Return (X, Y) of the center of cell containing provided text 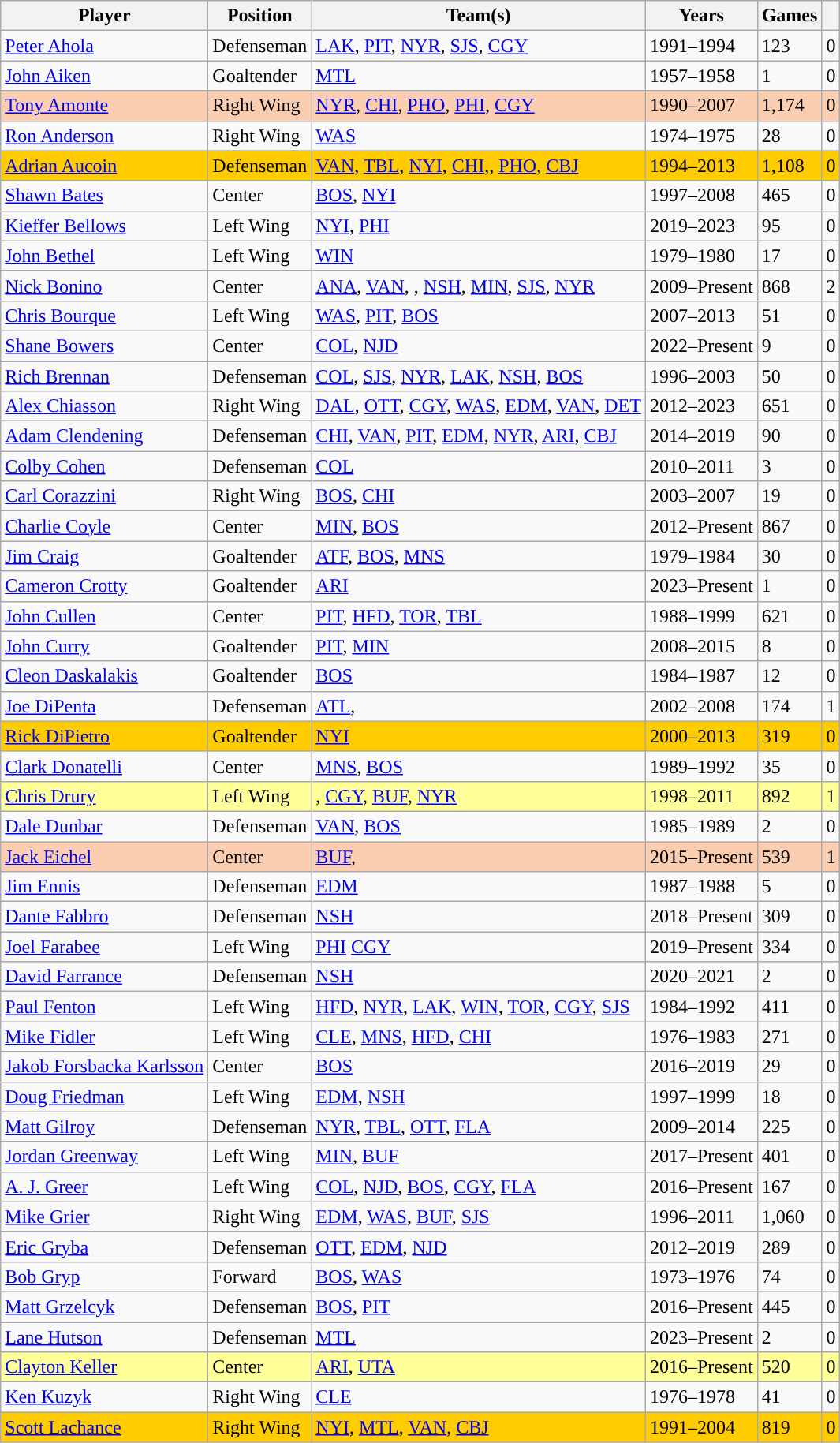
167 (790, 1187)
411 (790, 1007)
1,108 (790, 166)
Joe DiPenta (104, 706)
NYI, MTL, VAN, CBJ (479, 1427)
Matt Grzelcyk (104, 1307)
1989–1992 (701, 766)
VAN, BOS (479, 826)
BOS, WAS (479, 1277)
Carl Corazzini (104, 496)
2012–Present (701, 526)
MNS, BOS (479, 766)
2022–Present (701, 346)
NYI (479, 736)
123 (790, 46)
DAL, OTT, CGY, WAS, EDM, VAN, DET (479, 406)
539 (790, 856)
289 (790, 1247)
334 (790, 947)
COL, SJS, NYR, LAK, NSH, BOS (479, 376)
19 (790, 496)
BOS, NYI (479, 196)
COL (479, 466)
Adrian Aucoin (104, 166)
Mike Fidler (104, 1037)
Games (790, 16)
MIN, BUF (479, 1157)
BOS, PIT (479, 1307)
Cameron Crotty (104, 586)
WAS, PIT, BOS (479, 316)
2009–Present (701, 286)
Nick Bonino (104, 286)
8 (790, 646)
2019–Present (701, 947)
CLE, MNS, HFD, CHI (479, 1037)
WAS (479, 136)
1979–1984 (701, 556)
2012–2019 (701, 1247)
Jim Ennis (104, 887)
Dale Dunbar (104, 826)
1987–1988 (701, 887)
621 (790, 616)
Cleon Daskalakis (104, 676)
Lane Hutson (104, 1337)
PIT, MIN (479, 646)
MIN, BOS (479, 526)
225 (790, 1127)
1991–2004 (701, 1427)
867 (790, 526)
5 (790, 887)
EDM, NSH (479, 1097)
1988–1999 (701, 616)
OTT, EDM, NJD (479, 1247)
28 (790, 136)
ANA, VAN, , NSH, MIN, SJS, NYR (479, 286)
Forward (260, 1277)
Matt Gilroy (104, 1127)
ATF, BOS, MNS (479, 556)
2000–2013 (701, 736)
2012–2023 (701, 406)
Scott Lachance (104, 1427)
2015–Present (701, 856)
Jim Craig (104, 556)
, CGY, BUF, NYR (479, 796)
Dante Fabbro (104, 917)
Team(s) (479, 16)
401 (790, 1157)
95 (790, 226)
17 (790, 256)
12 (790, 676)
2010–2011 (701, 466)
Clark Donatelli (104, 766)
18 (790, 1097)
HFD, NYR, LAK, WIN, TOR, CGY, SJS (479, 1007)
Joel Farabee (104, 947)
Peter Ahola (104, 46)
29 (790, 1067)
90 (790, 436)
2019–2023 (701, 226)
Tony Amonte (104, 106)
1,060 (790, 1217)
2014–2019 (701, 436)
COL, NJD (479, 346)
2003–2007 (701, 496)
2017–Present (701, 1157)
2018–Present (701, 917)
Rich Brennan (104, 376)
NYR, CHI, PHO, PHI, CGY (479, 106)
EDM (479, 887)
1997–1999 (701, 1097)
Jordan Greenway (104, 1157)
Shane Bowers (104, 346)
1991–1994 (701, 46)
Ron Anderson (104, 136)
1974–1975 (701, 136)
2009–2014 (701, 1127)
1984–1987 (701, 676)
John Curry (104, 646)
Years (701, 16)
2002–2008 (701, 706)
Ken Kuzyk (104, 1397)
271 (790, 1037)
CLE (479, 1397)
NYI, PHI (479, 226)
VAN, TBL, NYI, CHI,, PHO, CBJ (479, 166)
9 (790, 346)
PHI CGY (479, 947)
John Aiken (104, 76)
2020–2021 (701, 977)
1996–2003 (701, 376)
Charlie Coyle (104, 526)
1998–2011 (701, 796)
Clayton Keller (104, 1367)
1985–1989 (701, 826)
1990–2007 (701, 106)
ATL, (479, 706)
1984–1992 (701, 1007)
ARI, UTA (479, 1367)
WIN (479, 256)
CHI, VAN, PIT, EDM, NYR, ARI, CBJ (479, 436)
1976–1983 (701, 1037)
Chris Bourque (104, 316)
465 (790, 196)
74 (790, 1277)
50 (790, 376)
819 (790, 1427)
1957–1958 (701, 76)
John Bethel (104, 256)
Player (104, 16)
35 (790, 766)
Jakob Forsbacka Karlsson (104, 1067)
Kieffer Bellows (104, 226)
1,174 (790, 106)
Rick DiPietro (104, 736)
2007–2013 (701, 316)
PIT, HFD, TOR, TBL (479, 616)
BUF, (479, 856)
3 (790, 466)
BOS, CHI (479, 496)
30 (790, 556)
1976–1978 (701, 1397)
319 (790, 736)
2016–2019 (701, 1067)
NYR, TBL, OTT, FLA (479, 1127)
1997–2008 (701, 196)
41 (790, 1397)
1973–1976 (701, 1277)
John Cullen (104, 616)
2008–2015 (701, 646)
892 (790, 796)
Shawn Bates (104, 196)
ARI (479, 586)
868 (790, 286)
EDM, WAS, BUF, SJS (479, 1217)
Adam Clendening (104, 436)
Paul Fenton (104, 1007)
Mike Grier (104, 1217)
Jack Eichel (104, 856)
A. J. Greer (104, 1187)
309 (790, 917)
Doug Friedman (104, 1097)
Position (260, 16)
51 (790, 316)
Eric Gryba (104, 1247)
445 (790, 1307)
Chris Drury (104, 796)
Alex Chiasson (104, 406)
David Farrance (104, 977)
651 (790, 406)
520 (790, 1367)
LAK, PIT, NYR, SJS, CGY (479, 46)
174 (790, 706)
Colby Cohen (104, 466)
COL, NJD, BOS, CGY, FLA (479, 1187)
1994–2013 (701, 166)
1996–2011 (701, 1217)
Bob Gryp (104, 1277)
1979–1980 (701, 256)
